From the cell containing the given text, extract its center point as [x, y] coordinate. 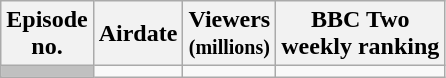
Viewers(millions) [230, 34]
BBC Twoweekly ranking [360, 34]
Airdate [138, 34]
Episodeno. [47, 34]
